Search for the cell housing the specified text and yield its (X, Y) center coordinate. 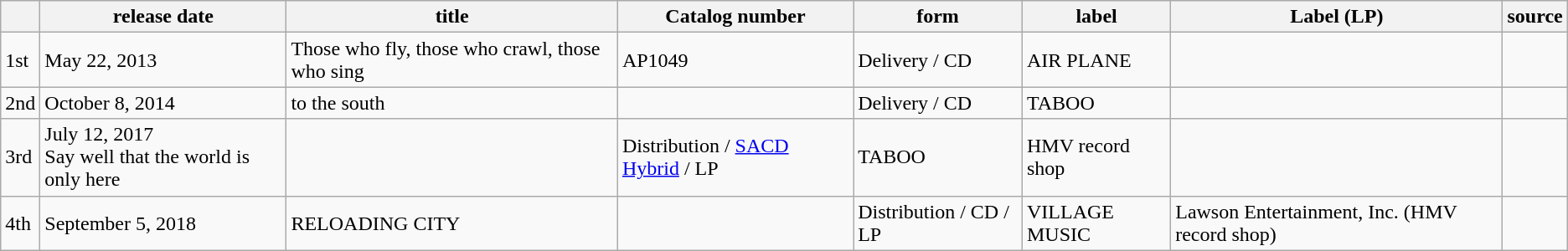
AIR PLANE (1096, 60)
Those who fly, those who crawl, those who sing (452, 60)
July 12, 2017Say well that the world is only here (163, 157)
AP1049 (735, 60)
Lawson Entertainment, Inc. (HMV record shop) (1337, 223)
1st (20, 60)
to the south (452, 103)
Catalog number (735, 17)
source (1534, 17)
Label (LP) (1337, 17)
3rd (20, 157)
September 5, 2018 (163, 223)
title (452, 17)
label (1096, 17)
HMV record shop (1096, 157)
4th (20, 223)
RELOADING CITY (452, 223)
2nd (20, 103)
VILLAGE MUSIC (1096, 223)
form (938, 17)
May 22, 2013 (163, 60)
October 8, 2014 (163, 103)
release date (163, 17)
Distribution / SACD Hybrid / LP (735, 157)
Distribution / CD / LP (938, 223)
